Determine the (x, y) coordinate at the center of the cell enclosing the given text.  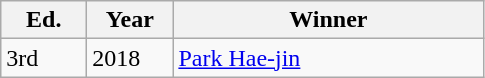
Winner (328, 20)
2018 (130, 58)
Park Hae-jin (328, 58)
Ed. (44, 20)
3rd (44, 58)
Year (130, 20)
